Capture the cell that displays the provided text and extract its (X, Y) central coordinate. 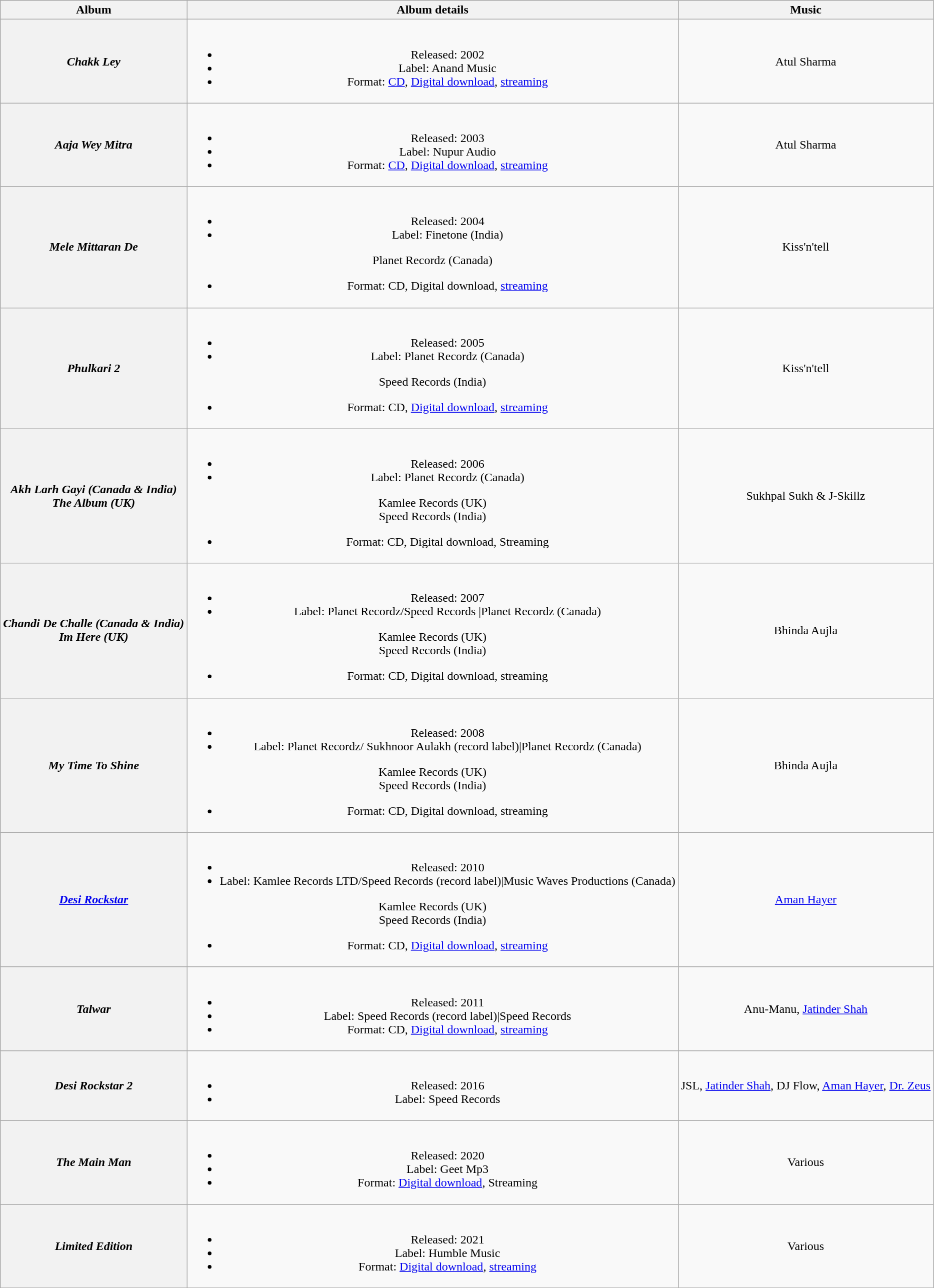
Limited Edition (94, 1246)
Released: 2016Label: Speed Records (432, 1085)
Music (806, 10)
Album details (432, 10)
Released: 2021Label: Humble MusicFormat: Digital download, streaming (432, 1246)
Phulkari 2 (94, 368)
Anu-Manu, Jatinder Shah (806, 1008)
Album (94, 10)
Released: 2004Label: Finetone (India)Planet Recordz (Canada)Format: CD, Digital download, streaming (432, 247)
Chakk Ley (94, 61)
Sukhpal Sukh & J-Skillz (806, 496)
Released: 2003Label: Nupur AudioFormat: CD, Digital download, streaming (432, 145)
Released: 2006Label: Planet Recordz (Canada)Kamlee Records (UK)Speed Records (India)Format: CD, Digital download, Streaming (432, 496)
Released: 2011Label: Speed Records (record label)|Speed RecordsFormat: CD, Digital download, streaming (432, 1008)
Mele Mittaran De (94, 247)
Aman Hayer (806, 899)
Akh Larh Gayi (Canada & India)The Album (UK) (94, 496)
Released: 2005Label: Planet Recordz (Canada)Speed Records (India)Format: CD, Digital download, streaming (432, 368)
Released: 2020Label: Geet Mp3Format: Digital download, Streaming (432, 1162)
The Main Man (94, 1162)
Desi Rockstar (94, 899)
Desi Rockstar 2 (94, 1085)
My Time To Shine (94, 765)
Released: 2002Label: Anand MusicFormat: CD, Digital download, streaming (432, 61)
JSL, Jatinder Shah, DJ Flow, Aman Hayer, Dr. Zeus (806, 1085)
Chandi De Challe (Canada & India)Im Here (UK) (94, 630)
Talwar (94, 1008)
Aaja Wey Mitra (94, 145)
